Output the [x, y] coordinate of the center of the cell containing the given text.  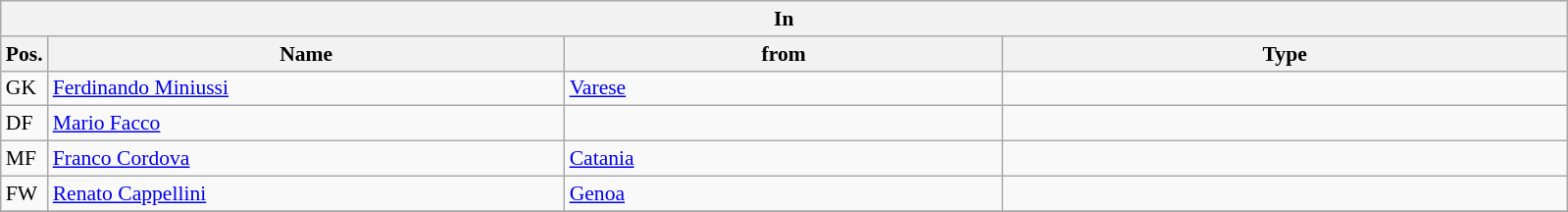
from [784, 54]
Pos. [25, 54]
In [784, 19]
Catania [784, 159]
Franco Cordova [306, 159]
DF [25, 124]
Genoa [784, 193]
Renato Cappellini [306, 193]
Mario Facco [306, 124]
Type [1285, 54]
GK [25, 88]
FW [25, 193]
Ferdinando Miniussi [306, 88]
Name [306, 54]
MF [25, 159]
Varese [784, 88]
